Scan for the cell matching the given text and deliver its [X, Y] coordinate at center. 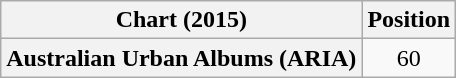
Chart (2015) [182, 20]
60 [409, 58]
Australian Urban Albums (ARIA) [182, 58]
Position [409, 20]
